Find where the given text appears and provide that cell's center as (X, Y) coordinate. 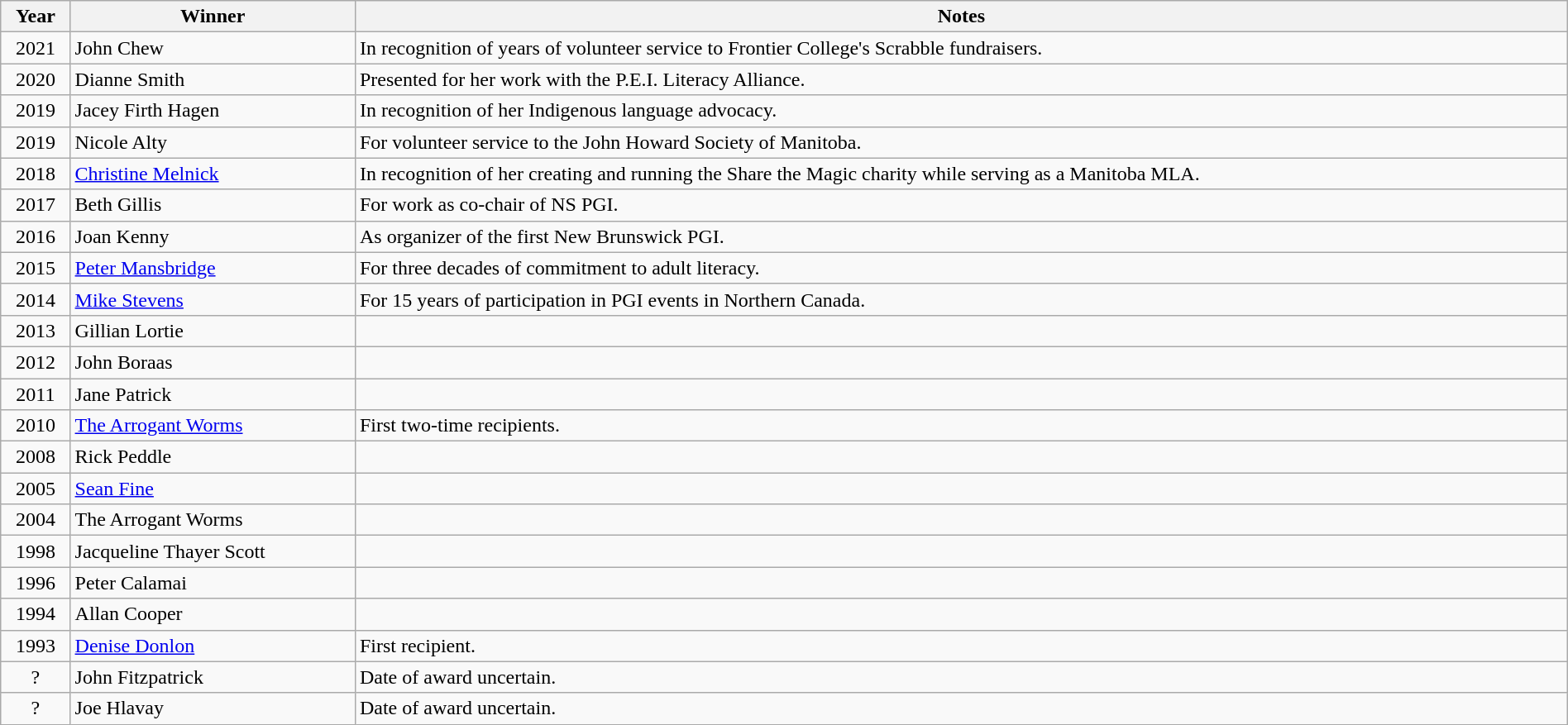
Mike Stevens (213, 299)
Allan Cooper (213, 614)
John Chew (213, 48)
As organizer of the first New Brunswick PGI. (961, 236)
Nicole Alty (213, 142)
2021 (36, 48)
Jacqueline Thayer Scott (213, 551)
2008 (36, 457)
2016 (36, 236)
1996 (36, 583)
1994 (36, 614)
Peter Calamai (213, 583)
2010 (36, 426)
Beth Gillis (213, 205)
2015 (36, 268)
2012 (36, 362)
2005 (36, 489)
1993 (36, 646)
In recognition of her Indigenous language advocacy. (961, 111)
Joe Hlavay (213, 708)
First two-time recipients. (961, 426)
Dianne Smith (213, 79)
Notes (961, 17)
First recipient. (961, 646)
Presented for her work with the P.E.I. Literacy Alliance. (961, 79)
Denise Donlon (213, 646)
2017 (36, 205)
John Boraas (213, 362)
Winner (213, 17)
2014 (36, 299)
2013 (36, 331)
Peter Mansbridge (213, 268)
In recognition of her creating and running the Share the Magic charity while serving as a Manitoba MLA. (961, 174)
2004 (36, 520)
For volunteer service to the John Howard Society of Manitoba. (961, 142)
1998 (36, 551)
2020 (36, 79)
John Fitzpatrick (213, 677)
For work as co-chair of NS PGI. (961, 205)
For 15 years of participation in PGI events in Northern Canada. (961, 299)
Year (36, 17)
Jane Patrick (213, 394)
2011 (36, 394)
In recognition of years of volunteer service to Frontier College's Scrabble fundraisers. (961, 48)
Jacey Firth Hagen (213, 111)
For three decades of commitment to adult literacy. (961, 268)
Gillian Lortie (213, 331)
2018 (36, 174)
Christine Melnick (213, 174)
Joan Kenny (213, 236)
Rick Peddle (213, 457)
Sean Fine (213, 489)
